Capture the cell that displays the provided text and extract its [X, Y] central coordinate. 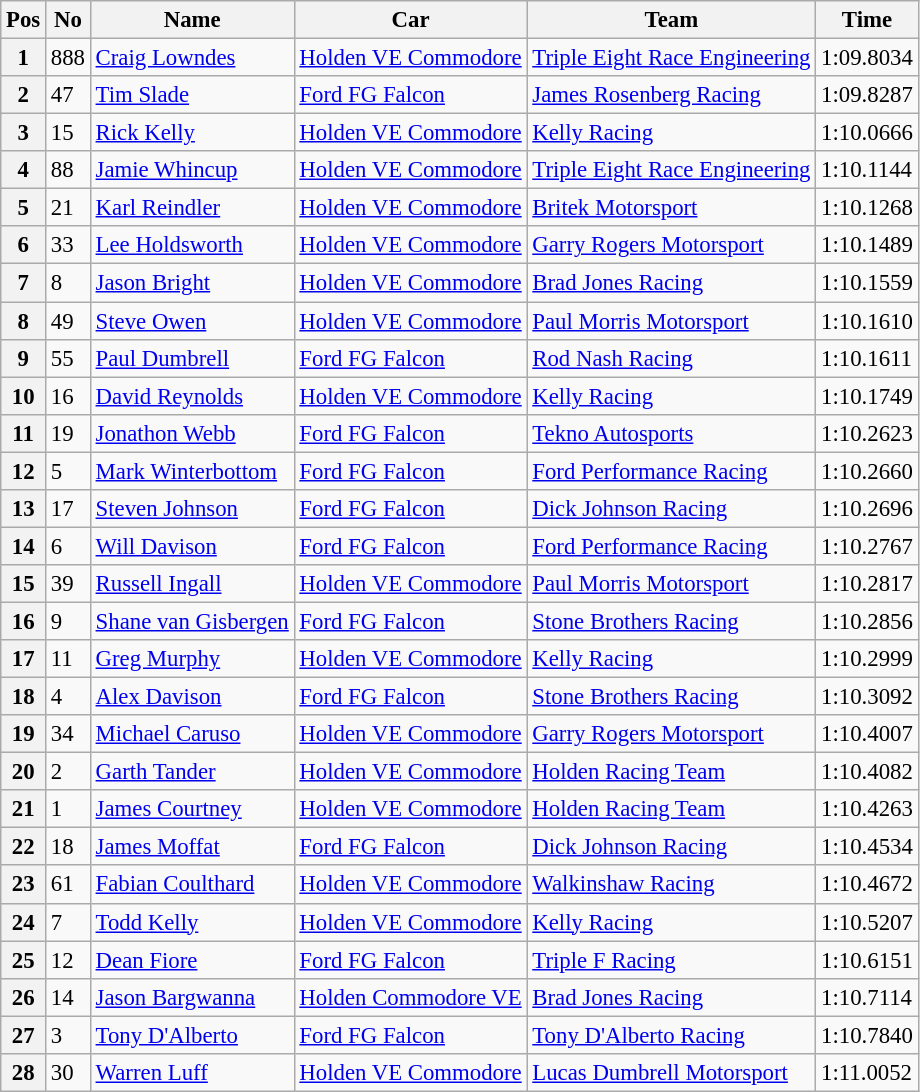
1:10.2660 [867, 471]
1:10.5207 [867, 922]
Jamie Whincup [192, 170]
Jonathon Webb [192, 433]
1:10.2999 [867, 659]
30 [68, 1073]
Dean Fiore [192, 960]
Tony D'Alberto [192, 1035]
10 [24, 396]
1:10.1610 [867, 321]
James Moffat [192, 847]
Karl Reindler [192, 208]
1:10.2767 [867, 546]
1:10.0666 [867, 133]
1:09.8287 [867, 95]
1:10.2623 [867, 433]
1:10.1489 [867, 245]
Shane van Gisbergen [192, 621]
Rod Nash Racing [672, 358]
James Courtney [192, 809]
Jason Bargwanna [192, 997]
Craig Lowndes [192, 58]
55 [68, 358]
28 [24, 1073]
27 [24, 1035]
Paul Dumbrell [192, 358]
Rick Kelly [192, 133]
Tony D'Alberto Racing [672, 1035]
Michael Caruso [192, 734]
1:10.3092 [867, 697]
Will Davison [192, 546]
1:09.8034 [867, 58]
Jason Bright [192, 283]
1:10.4007 [867, 734]
1:10.1611 [867, 358]
Name [192, 20]
Steve Owen [192, 321]
1:10.6151 [867, 960]
1:10.4082 [867, 772]
1:10.2817 [867, 584]
Garth Tander [192, 772]
47 [68, 95]
88 [68, 170]
22 [24, 847]
Car [410, 20]
Holden Commodore VE [410, 997]
Russell Ingall [192, 584]
Mark Winterbottom [192, 471]
61 [68, 885]
Walkinshaw Racing [672, 885]
David Reynolds [192, 396]
Alex Davison [192, 697]
888 [68, 58]
24 [24, 922]
1:10.1144 [867, 170]
1:10.1268 [867, 208]
1:11.0052 [867, 1073]
1:10.1749 [867, 396]
34 [68, 734]
Steven Johnson [192, 509]
39 [68, 584]
Greg Murphy [192, 659]
1:10.4534 [867, 847]
No [68, 20]
Triple F Racing [672, 960]
Lee Holdsworth [192, 245]
Pos [24, 20]
James Rosenberg Racing [672, 95]
1:10.2696 [867, 509]
1:10.4672 [867, 885]
49 [68, 321]
1:10.2856 [867, 621]
Tim Slade [192, 95]
Time [867, 20]
Warren Luff [192, 1073]
26 [24, 997]
1:10.7114 [867, 997]
Britek Motorsport [672, 208]
20 [24, 772]
Fabian Coulthard [192, 885]
23 [24, 885]
Team [672, 20]
1:10.4263 [867, 809]
13 [24, 509]
Lucas Dumbrell Motorsport [672, 1073]
33 [68, 245]
Todd Kelly [192, 922]
25 [24, 960]
1:10.7840 [867, 1035]
Tekno Autosports [672, 433]
1:10.1559 [867, 283]
